Determine the (X, Y) coordinate at the center of the cell enclosing the given text.  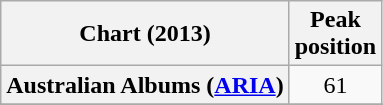
Peakposition (335, 34)
Chart (2013) (145, 34)
61 (335, 85)
Australian Albums (ARIA) (145, 85)
